From the cell containing the given text, extract its center point as [X, Y] coordinate. 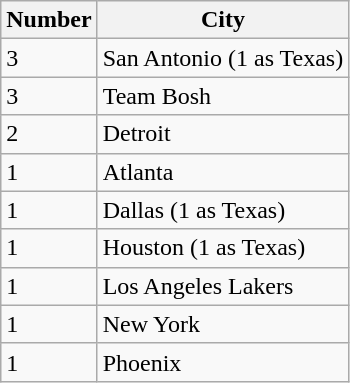
2 [49, 134]
Los Angeles Lakers [223, 286]
Dallas (1 as Texas) [223, 210]
San Antonio (1 as Texas) [223, 58]
Houston (1 as Texas) [223, 248]
Atlanta [223, 172]
New York [223, 324]
City [223, 20]
Number [49, 20]
Detroit [223, 134]
Team Bosh [223, 96]
Phoenix [223, 362]
